Search for the cell housing the specified text and yield its [x, y] center coordinate. 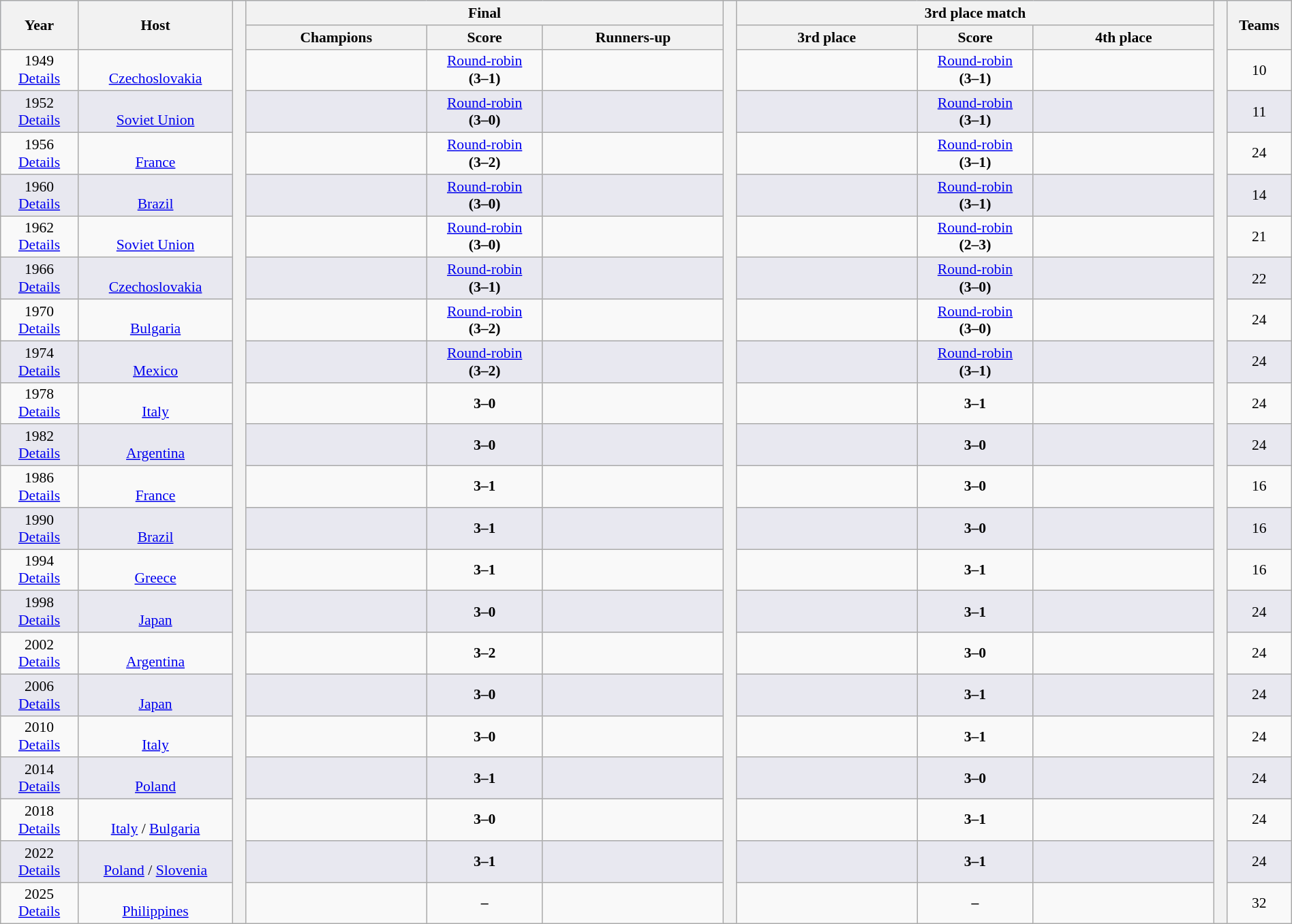
Greece [155, 570]
Teams [1259, 25]
1974Details [40, 361]
1966Details [40, 278]
21 [1259, 237]
1998Details [40, 612]
1994Details [40, 570]
Champions [337, 37]
1952Details [40, 112]
10 [1259, 70]
2002Details [40, 653]
Poland [155, 778]
3rd place match [976, 13]
1986Details [40, 487]
32 [1259, 904]
1949Details [40, 70]
Final [485, 13]
Runners-up [632, 37]
Philippines [155, 904]
3rd place [827, 37]
22 [1259, 278]
Year [40, 25]
1990Details [40, 529]
1962Details [40, 237]
Round-robin(2–3) [975, 237]
2010Details [40, 736]
14 [1259, 195]
2025Details [40, 904]
2018Details [40, 820]
1956Details [40, 154]
4th place [1123, 37]
1960Details [40, 195]
1982Details [40, 446]
2022Details [40, 861]
11 [1259, 112]
1978Details [40, 403]
2006Details [40, 695]
Bulgaria [155, 320]
Italy / Bulgaria [155, 820]
Mexico [155, 361]
2014Details [40, 778]
Poland / Slovenia [155, 861]
Host [155, 25]
3–2 [484, 653]
1970Details [40, 320]
